Find where the given text appears and provide that cell's center as (x, y) coordinate. 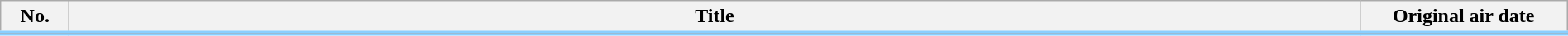
No. (35, 17)
Title (715, 17)
Original air date (1464, 17)
